Determine the (x, y) coordinate at the center of the cell enclosing the given text.  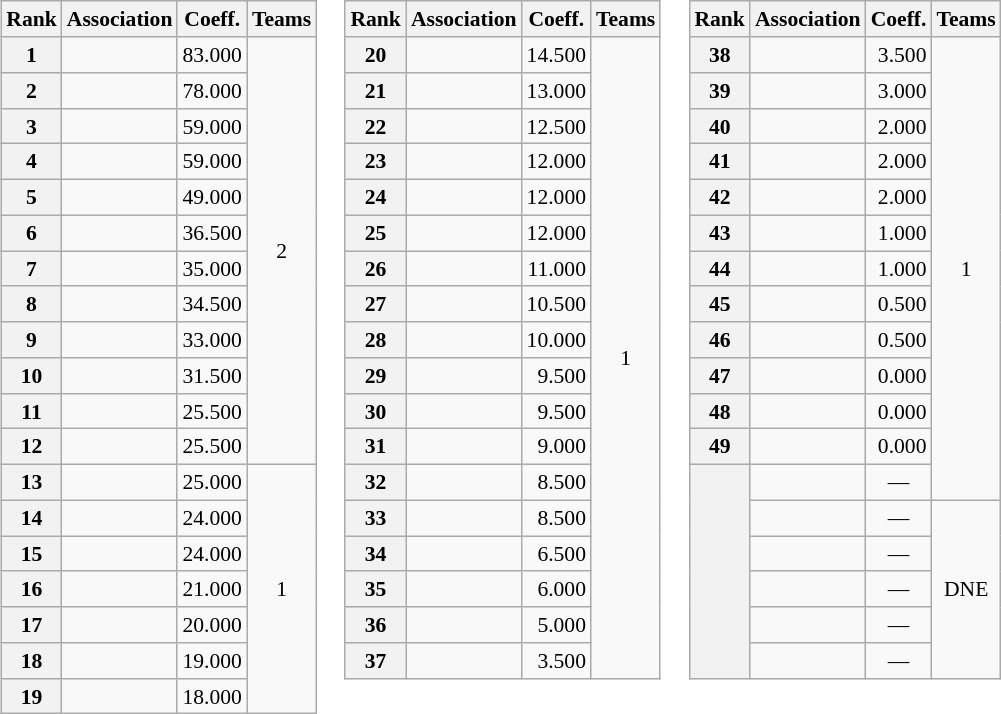
39 (720, 91)
5 (32, 197)
47 (720, 376)
23 (376, 162)
13.000 (556, 91)
31.500 (212, 376)
33.000 (212, 340)
34.500 (212, 304)
41 (720, 162)
10.000 (556, 340)
12 (32, 447)
DNE (966, 589)
40 (720, 126)
20 (376, 55)
48 (720, 411)
19 (32, 696)
36.500 (212, 233)
31 (376, 447)
49 (720, 447)
11 (32, 411)
10.500 (556, 304)
43 (720, 233)
18.000 (212, 696)
9 (32, 340)
35 (376, 589)
13 (32, 482)
14 (32, 518)
25.000 (212, 482)
32 (376, 482)
3.000 (899, 91)
17 (32, 625)
6.000 (556, 589)
22 (376, 126)
3 (32, 126)
38 (720, 55)
5.000 (556, 625)
10 (32, 376)
20.000 (212, 625)
14.500 (556, 55)
27 (376, 304)
29 (376, 376)
45 (720, 304)
18 (32, 661)
36 (376, 625)
49.000 (212, 197)
7 (32, 269)
37 (376, 661)
44 (720, 269)
21 (376, 91)
4 (32, 162)
24 (376, 197)
21.000 (212, 589)
25 (376, 233)
26 (376, 269)
6 (32, 233)
28 (376, 340)
9.000 (556, 447)
33 (376, 518)
16 (32, 589)
46 (720, 340)
42 (720, 197)
83.000 (212, 55)
8 (32, 304)
30 (376, 411)
34 (376, 554)
15 (32, 554)
19.000 (212, 661)
6.500 (556, 554)
12.500 (556, 126)
11.000 (556, 269)
78.000 (212, 91)
35.000 (212, 269)
